Return the [X, Y] coordinate for the center point of the cell that contains the specified text.  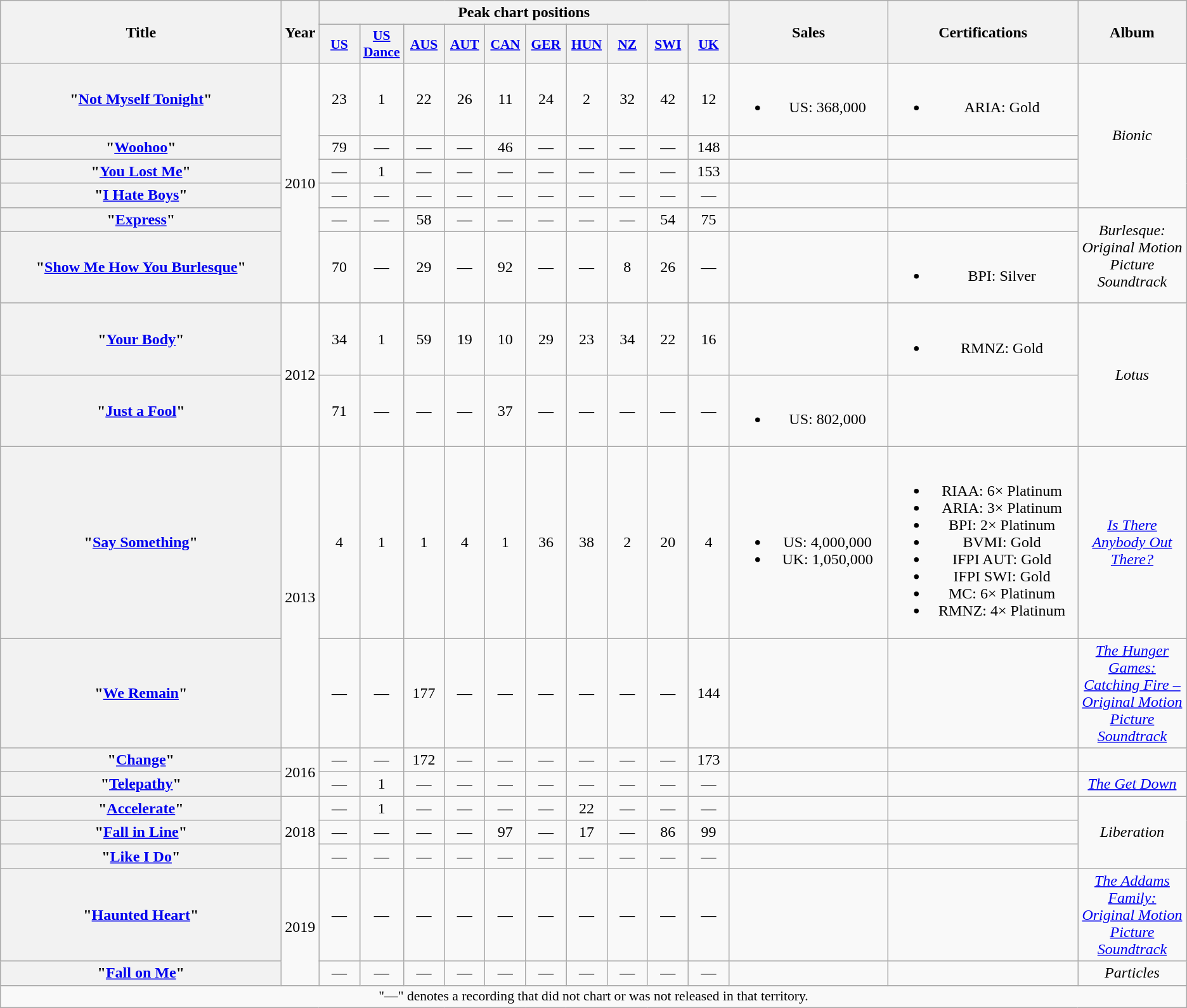
"Telepathy" [141, 784]
Sales [809, 32]
2016 [301, 772]
20 [668, 542]
UK [708, 44]
HUN [587, 44]
"Fall on Me" [141, 973]
2012 [301, 375]
8 [627, 268]
The Addams Family: Original Motion Picture Soundtrack [1132, 915]
"Accelerate" [141, 808]
2013 [301, 597]
59 [424, 339]
"Show Me How You Burlesque" [141, 268]
42 [668, 99]
19 [465, 339]
BPI: Silver [983, 268]
58 [424, 219]
Particles [1132, 973]
17 [587, 832]
RMNZ: Gold [983, 339]
"Not Myself Tonight" [141, 99]
86 [668, 832]
Title [141, 32]
The Hunger Games: Catching Fire – Original Motion Picture Soundtrack [1132, 692]
92 [505, 268]
"—" denotes a recording that did not chart or was not released in that territory. [593, 997]
79 [339, 147]
2019 [301, 927]
75 [708, 219]
NZ [627, 44]
"You Lost Me" [141, 171]
Certifications [983, 32]
71 [339, 411]
"Woohoo" [141, 147]
11 [505, 99]
Liberation [1132, 832]
172 [424, 760]
USDance [382, 44]
32 [627, 99]
37 [505, 411]
97 [505, 832]
46 [505, 147]
"Say Something" [141, 542]
Burlesque: Original Motion Picture Soundtrack [1132, 255]
"Express" [141, 219]
US [339, 44]
"Haunted Heart" [141, 915]
"Just a Fool" [141, 411]
99 [708, 832]
Peak chart positions [524, 13]
10 [505, 339]
RIAA: 6× PlatinumARIA: 3× PlatinumBPI: 2× PlatinumBVMI: GoldIFPI AUT: GoldIFPI SWI: GoldMC: 6× PlatinumRMNZ: 4× Platinum [983, 542]
38 [587, 542]
148 [708, 147]
70 [339, 268]
"Fall in Line" [141, 832]
AUS [424, 44]
Album [1132, 32]
"Change" [141, 760]
24 [546, 99]
173 [708, 760]
ARIA: Gold [983, 99]
Year [301, 32]
AUT [465, 44]
Is There Anybody Out There? [1132, 542]
US: 4,000,000UK: 1,050,000 [809, 542]
GER [546, 44]
153 [708, 171]
2018 [301, 832]
2010 [301, 183]
16 [708, 339]
The Get Down [1132, 784]
36 [546, 542]
CAN [505, 44]
"I Hate Boys" [141, 195]
"Your Body" [141, 339]
144 [708, 692]
Lotus [1132, 375]
"Like I Do" [141, 856]
US: 802,000 [809, 411]
177 [424, 692]
"We Remain" [141, 692]
US: 368,000 [809, 99]
54 [668, 219]
SWI [668, 44]
Bionic [1132, 136]
12 [708, 99]
